Search for the cell housing the specified text and yield its [X, Y] center coordinate. 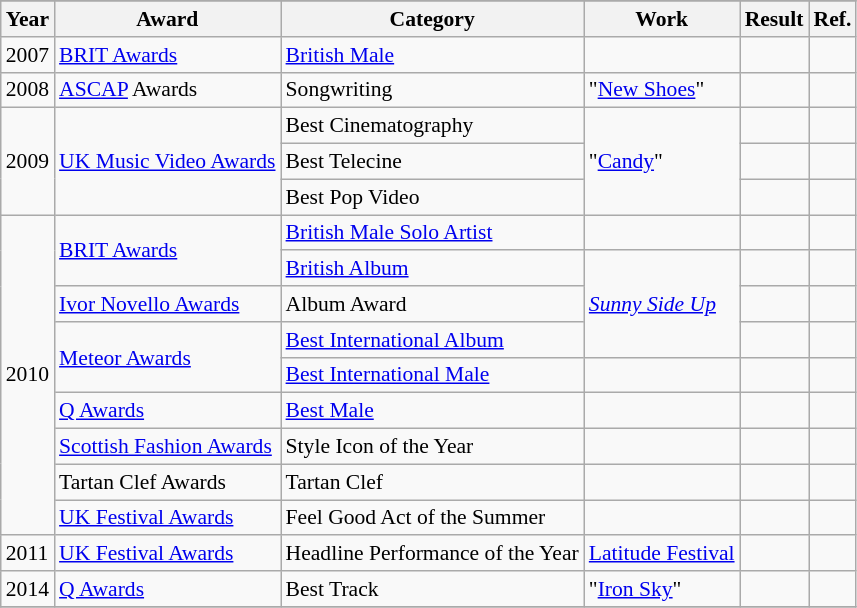
"Candy" [662, 162]
British Male [432, 55]
Category [432, 19]
2011 [28, 554]
Songwriting [432, 90]
ASCAP Awards [167, 90]
Headline Performance of the Year [432, 554]
Album Award [432, 304]
Year [28, 19]
Style Icon of the Year [432, 447]
2014 [28, 589]
Award [167, 19]
British Album [432, 269]
Feel Good Act of the Summer [432, 518]
Best International Album [432, 340]
British Male Solo Artist [432, 233]
"New Shoes" [662, 90]
Ref. [832, 19]
Best Cinematography [432, 126]
2008 [28, 90]
Work [662, 19]
Best Male [432, 411]
Best Telecine [432, 162]
Scottish Fashion Awards [167, 447]
Tartan Clef [432, 482]
Result [774, 19]
Ivor Novello Awards [167, 304]
2009 [28, 162]
UK Music Video Awards [167, 162]
Best Track [432, 589]
Tartan Clef Awards [167, 482]
Best International Male [432, 375]
"Iron Sky" [662, 589]
Best Pop Video [432, 197]
Latitude Festival [662, 554]
Meteor Awards [167, 358]
2007 [28, 55]
Sunny Side Up [662, 304]
2010 [28, 376]
